Capture the cell that displays the provided text and extract its (x, y) central coordinate. 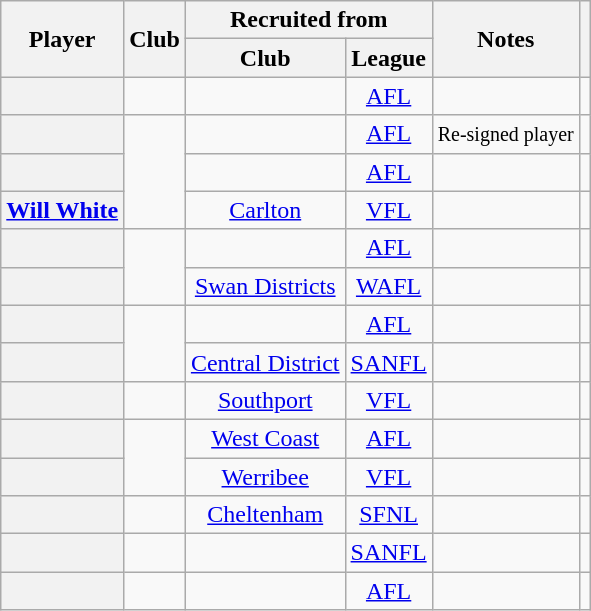
Cheltenham (265, 515)
Swan Districts (265, 286)
Southport (265, 400)
League (388, 58)
Central District (265, 362)
Player (62, 39)
Werribee (265, 477)
West Coast (265, 438)
Recruited from (308, 20)
SFNL (388, 515)
Re-signed player (506, 134)
Notes (506, 39)
Will White (62, 210)
WAFL (388, 286)
Carlton (265, 210)
